For the text-containing cell, return its midpoint in (x, y) coordinate format. 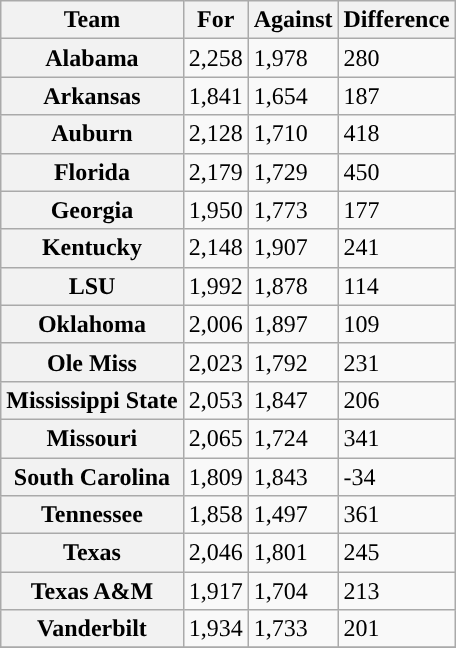
Arkansas (92, 96)
Oklahoma (92, 324)
Alabama (92, 58)
Tennessee (92, 515)
1,497 (293, 515)
1,841 (216, 96)
1,950 (216, 210)
Mississippi State (92, 400)
1,801 (293, 553)
1,978 (293, 58)
1,917 (216, 591)
231 (396, 362)
109 (396, 324)
2,046 (216, 553)
2,023 (216, 362)
1,729 (293, 172)
Difference (396, 20)
341 (396, 438)
Florida (92, 172)
1,792 (293, 362)
1,710 (293, 134)
LSU (92, 286)
Vanderbilt (92, 629)
2,128 (216, 134)
Texas A&M (92, 591)
Ole Miss (92, 362)
1,907 (293, 248)
177 (396, 210)
241 (396, 248)
1,934 (216, 629)
1,654 (293, 96)
280 (396, 58)
2,053 (216, 400)
Auburn (92, 134)
1,878 (293, 286)
213 (396, 591)
2,179 (216, 172)
1,773 (293, 210)
1,992 (216, 286)
1,809 (216, 477)
1,847 (293, 400)
418 (396, 134)
1,724 (293, 438)
1,897 (293, 324)
Texas (92, 553)
Team (92, 20)
-34 (396, 477)
For (216, 20)
South Carolina (92, 477)
1,858 (216, 515)
2,006 (216, 324)
361 (396, 515)
Missouri (92, 438)
245 (396, 553)
187 (396, 96)
Georgia (92, 210)
1,843 (293, 477)
Against (293, 20)
201 (396, 629)
450 (396, 172)
114 (396, 286)
1,733 (293, 629)
2,148 (216, 248)
2,065 (216, 438)
Kentucky (92, 248)
2,258 (216, 58)
206 (396, 400)
1,704 (293, 591)
